For the text-containing cell, return its midpoint in [x, y] coordinate format. 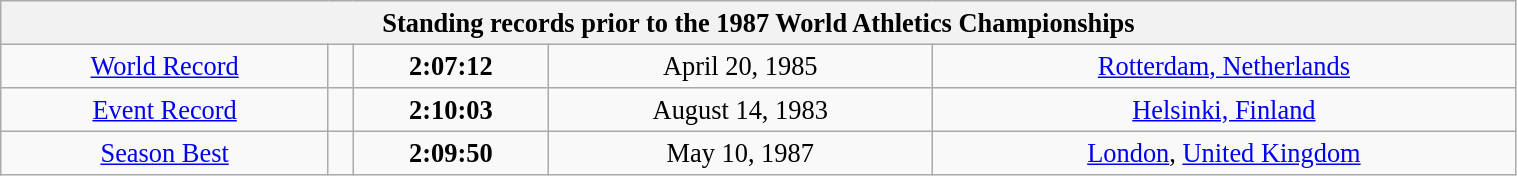
Standing records prior to the 1987 World Athletics Championships [758, 22]
World Record [165, 66]
2:10:03 [451, 109]
Event Record [165, 109]
Helsinki, Finland [1224, 109]
London, United Kingdom [1224, 153]
April 20, 1985 [740, 66]
August 14, 1983 [740, 109]
Rotterdam, Netherlands [1224, 66]
2:07:12 [451, 66]
Season Best [165, 153]
2:09:50 [451, 153]
May 10, 1987 [740, 153]
